Provide the [x, y] coordinate of the cell's center where the given text is located.  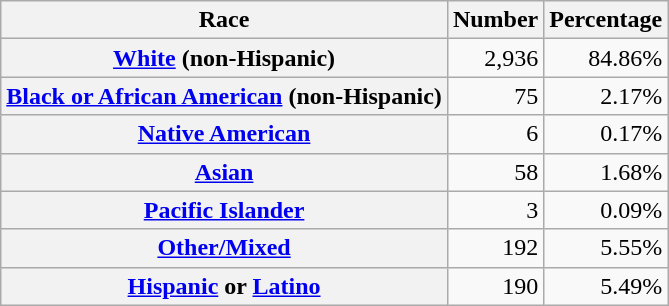
75 [495, 96]
Number [495, 20]
3 [495, 210]
Pacific Islander [224, 210]
0.17% [606, 134]
White (non-Hispanic) [224, 58]
Black or African American (non-Hispanic) [224, 96]
6 [495, 134]
Hispanic or Latino [224, 286]
0.09% [606, 210]
Native American [224, 134]
192 [495, 248]
2,936 [495, 58]
1.68% [606, 172]
Asian [224, 172]
2.17% [606, 96]
5.55% [606, 248]
58 [495, 172]
Percentage [606, 20]
190 [495, 286]
84.86% [606, 58]
Other/Mixed [224, 248]
5.49% [606, 286]
Race [224, 20]
